From the cell containing the given text, extract its center point as (x, y) coordinate. 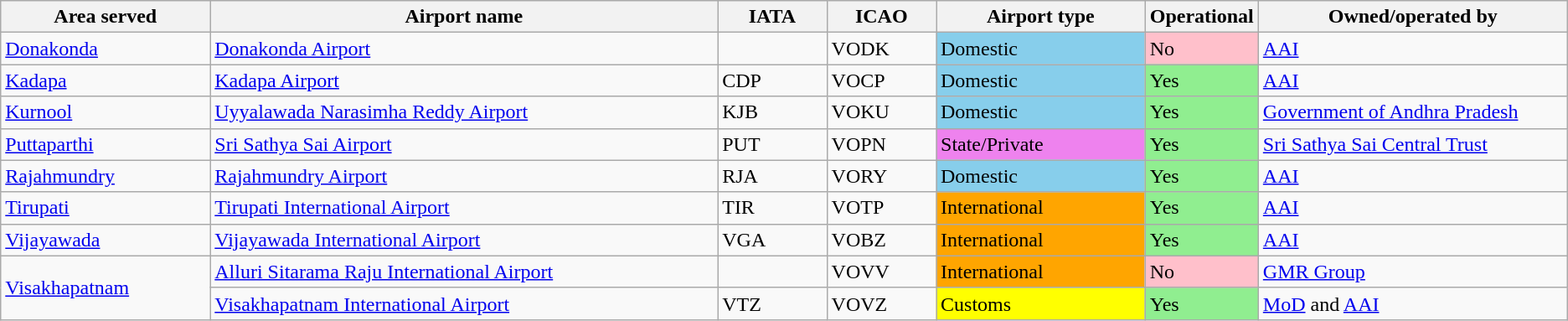
VORY (881, 176)
Donakonda Airport (464, 49)
VOBZ (881, 240)
Visakhapatnam (106, 287)
PUT (772, 144)
Donakonda (106, 49)
VOTP (881, 208)
VODK (881, 49)
Rajahmundry (106, 176)
VGA (772, 240)
RJA (772, 176)
Airport name (464, 17)
Kadapa Airport (464, 80)
GMR Group (1412, 272)
Airport type (1041, 17)
VOKU (881, 112)
VTZ (772, 303)
VOPN (881, 144)
IATA (772, 17)
Customs (1041, 303)
CDP (772, 80)
VOVZ (881, 303)
Operational (1201, 17)
Vijayawada (106, 240)
TIR (772, 208)
Sri Sathya Sai Central Trust (1412, 144)
Kurnool (106, 112)
Rajahmundry Airport (464, 176)
ICAO (881, 17)
Tirupati International Airport (464, 208)
MoD and AAI (1412, 303)
Vijayawada International Airport (464, 240)
Visakhapatnam International Airport (464, 303)
VOVV (881, 272)
Owned/operated by (1412, 17)
Alluri Sitarama Raju International Airport (464, 272)
Area served (106, 17)
Uyyalawada Narasimha Reddy Airport (464, 112)
State/Private (1041, 144)
Government of Andhra Pradesh (1412, 112)
Puttaparthi (106, 144)
Kadapa (106, 80)
KJB (772, 112)
VOCP (881, 80)
Sri Sathya Sai Airport (464, 144)
Tirupati (106, 208)
